Capture the cell that displays the provided text and extract its [X, Y] central coordinate. 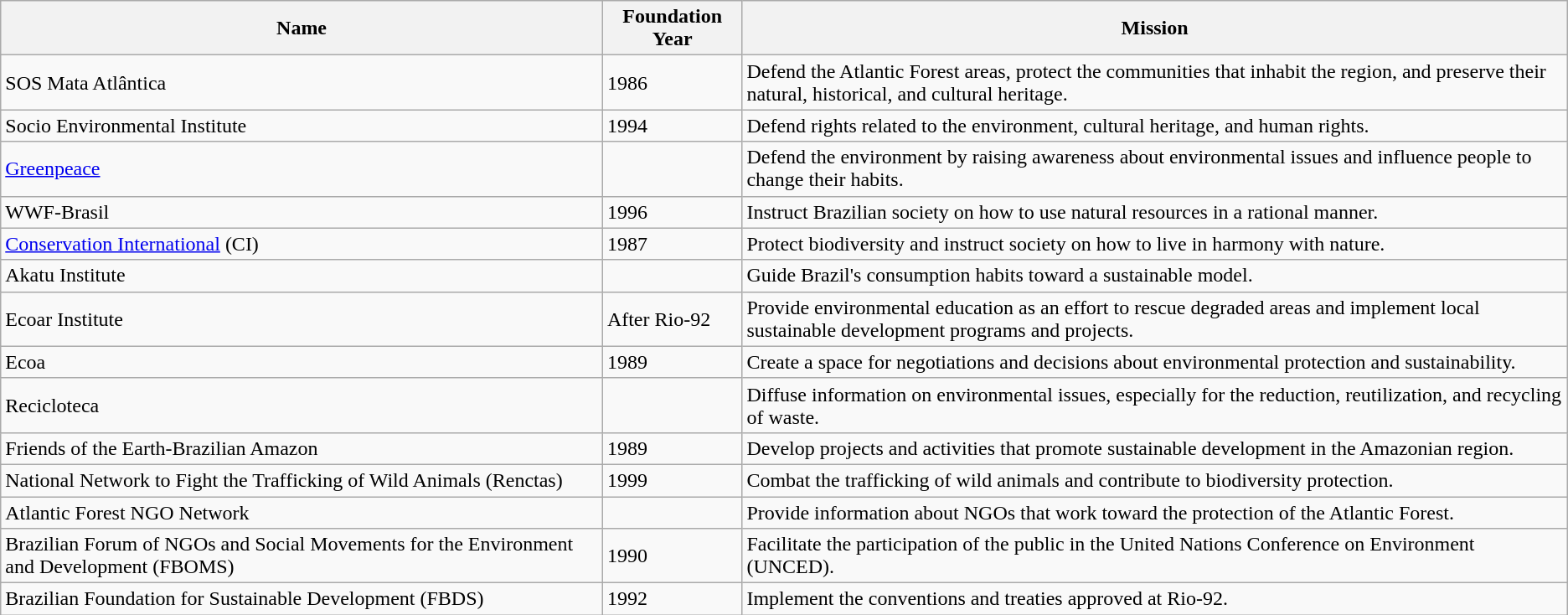
WWF-Brasil [302, 212]
1987 [672, 244]
1992 [672, 599]
Recicloteca [302, 406]
Create a space for negotiations and decisions about environmental protection and sustainability. [1154, 362]
Socio Environmental Institute [302, 126]
Instruct Brazilian society on how to use natural resources in a rational manner. [1154, 212]
Implement the conventions and treaties approved at Rio-92. [1154, 599]
Brazilian Foundation for Sustainable Development (FBDS) [302, 599]
Guide Brazil's consumption habits toward a sustainable model. [1154, 276]
Develop projects and activities that promote sustainable development in the Amazonian region. [1154, 448]
Ecoar Institute [302, 318]
Provide information about NGOs that work toward the protection of the Atlantic Forest. [1154, 512]
After Rio-92 [672, 318]
Facilitate the participation of the public in the United Nations Conference on Environment (UNCED). [1154, 556]
1999 [672, 480]
Name [302, 28]
Brazilian Forum of NGOs and Social Movements for the Environment and Development (FBOMS) [302, 556]
Combat the trafficking of wild animals and contribute to biodiversity protection. [1154, 480]
1996 [672, 212]
Defend rights related to the environment, cultural heritage, and human rights. [1154, 126]
Greenpeace [302, 169]
Conservation International (CI) [302, 244]
Akatu Institute [302, 276]
Atlantic Forest NGO Network [302, 512]
Friends of the Earth-Brazilian Amazon [302, 448]
Defend the environment by raising awareness about environmental issues and influence people to change their habits. [1154, 169]
Defend the Atlantic Forest areas, protect the communities that inhabit the region, and preserve their natural, historical, and cultural heritage. [1154, 82]
Mission [1154, 28]
Provide environmental education as an effort to rescue degraded areas and implement local sustainable development programs and projects. [1154, 318]
Diffuse information on environmental issues, especially for the reduction, reutilization, and recycling of waste. [1154, 406]
Foundation Year [672, 28]
1994 [672, 126]
1986 [672, 82]
1990 [672, 556]
Ecoa [302, 362]
National Network to Fight the Trafficking of Wild Animals (Renctas) [302, 480]
SOS Mata Atlântica [302, 82]
Protect biodiversity and instruct society on how to live in harmony with nature. [1154, 244]
